Return the (x, y) coordinate for the center point of the cell that contains the specified text.  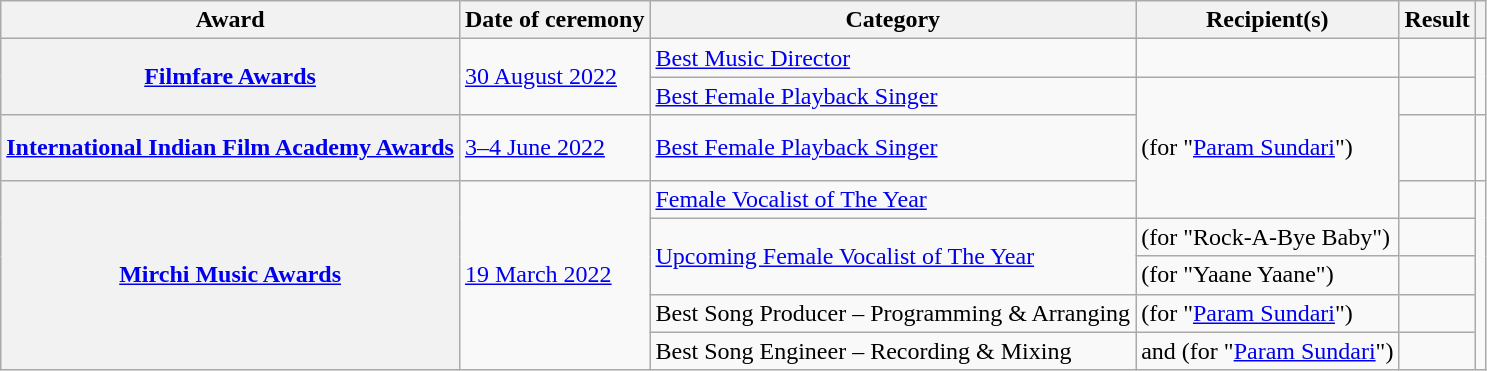
30 August 2022 (554, 77)
19 March 2022 (554, 275)
and (for "Param Sundari") (1268, 351)
Filmfare Awards (230, 77)
(for "Rock-A-Bye Baby") (1268, 237)
Recipient(s) (1268, 20)
Best Song Engineer – Recording & Mixing (893, 351)
Female Vocalist of The Year (893, 199)
Upcoming Female Vocalist of The Year (893, 256)
(for "Yaane Yaane") (1268, 275)
Date of ceremony (554, 20)
3–4 June 2022 (554, 148)
Best Song Producer – Programming & Arranging (893, 313)
Award (230, 20)
Best Music Director (893, 58)
International Indian Film Academy Awards (230, 148)
Category (893, 20)
Result (1437, 20)
Mirchi Music Awards (230, 275)
